Detect which cell encompasses the target text, then output its (x, y) center coordinate. 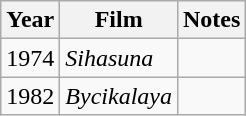
Notes (211, 20)
Year (30, 20)
Film (119, 20)
Sihasuna (119, 58)
1982 (30, 96)
1974 (30, 58)
Bycikalaya (119, 96)
